Search for the cell housing the specified text and yield its [X, Y] center coordinate. 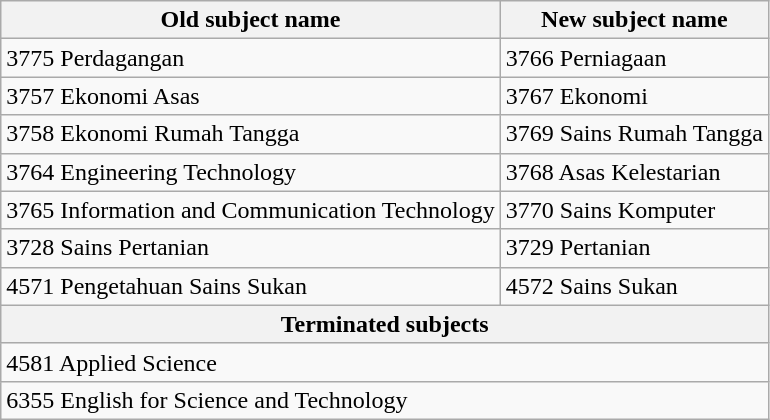
3757 Ekonomi Asas [251, 96]
3775 Perdagangan [251, 58]
New subject name [634, 20]
Old subject name [251, 20]
3765 Information and Communication Technology [251, 210]
4571 Pengetahuan Sains Sukan [251, 286]
3728 Sains Pertanian [251, 248]
Terminated subjects [385, 324]
4581 Applied Science [385, 362]
3767 Ekonomi [634, 96]
3729 Pertanian [634, 248]
3768 Asas Kelestarian [634, 172]
4572 Sains Sukan [634, 286]
6355 English for Science and Technology [385, 400]
3764 Engineering Technology [251, 172]
3770 Sains Komputer [634, 210]
3769 Sains Rumah Tangga [634, 134]
3766 Perniagaan [634, 58]
3758 Ekonomi Rumah Tangga [251, 134]
